Determine the (x, y) coordinate at the center of the cell enclosing the given text.  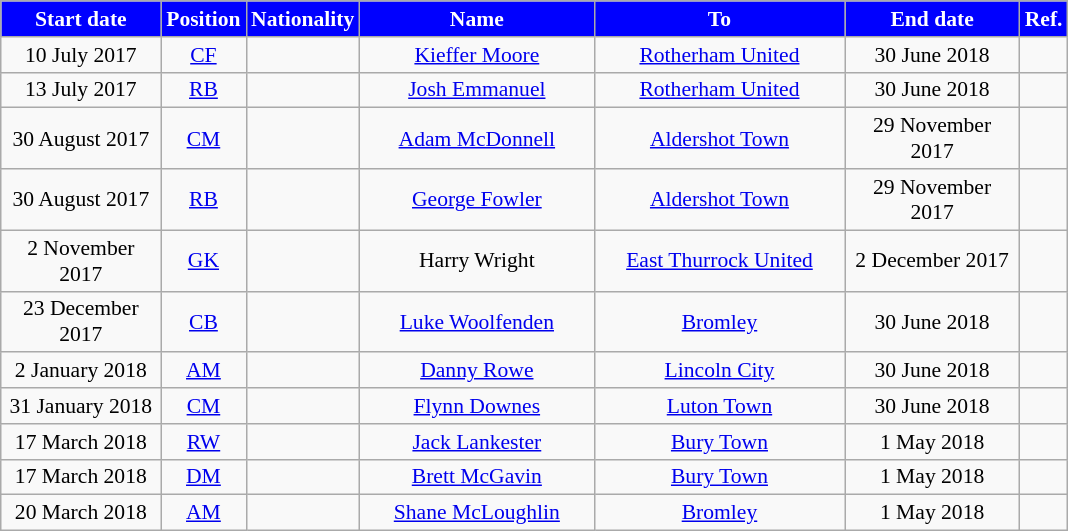
Jack Lankester (476, 442)
Nationality (302, 19)
Lincoln City (719, 371)
East Thurrock United (719, 260)
Ref. (1044, 19)
13 July 2017 (81, 90)
End date (932, 19)
Luton Town (719, 406)
Shane McLoughlin (476, 513)
2 November 2017 (81, 260)
Start date (81, 19)
10 July 2017 (81, 55)
20 March 2018 (81, 513)
George Fowler (476, 200)
2 January 2018 (81, 371)
Name (476, 19)
Harry Wright (476, 260)
CF (204, 55)
31 January 2018 (81, 406)
RW (204, 442)
GK (204, 260)
Luke Woolfenden (476, 322)
DM (204, 477)
2 December 2017 (932, 260)
Josh Emmanuel (476, 90)
To (719, 19)
CB (204, 322)
Position (204, 19)
Flynn Downes (476, 406)
23 December 2017 (81, 322)
Kieffer Moore (476, 55)
Danny Rowe (476, 371)
Brett McGavin (476, 477)
Adam McDonnell (476, 138)
